Pinpoint the cell where the given text exists, returning its (x, y) midpoint coordinate. 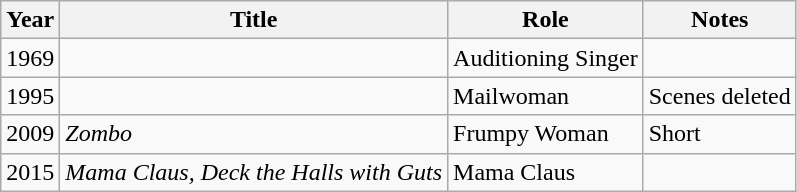
1969 (30, 58)
Zombo (254, 134)
1995 (30, 96)
Short (720, 134)
2009 (30, 134)
Auditioning Singer (546, 58)
Year (30, 20)
Notes (720, 20)
Mailwoman (546, 96)
Mama Claus (546, 172)
Frumpy Woman (546, 134)
2015 (30, 172)
Scenes deleted (720, 96)
Role (546, 20)
Title (254, 20)
Mama Claus, Deck the Halls with Guts (254, 172)
